Capture the cell that displays the provided text and extract its (x, y) central coordinate. 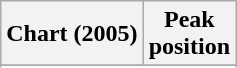
Chart (2005) (72, 34)
Peakposition (189, 34)
